Pinpoint the cell where the given text exists, returning its [X, Y] midpoint coordinate. 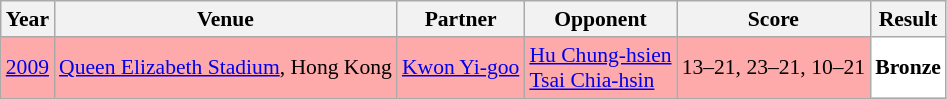
Venue [226, 19]
13–21, 23–21, 10–21 [774, 68]
Score [774, 19]
Opponent [600, 19]
Bronze [908, 68]
Kwon Yi-goo [460, 68]
Result [908, 19]
Hu Chung-hsien Tsai Chia-hsin [600, 68]
Year [28, 19]
Queen Elizabeth Stadium, Hong Kong [226, 68]
Partner [460, 19]
2009 [28, 68]
